Scan for the cell matching the given text and deliver its (x, y) coordinate at center. 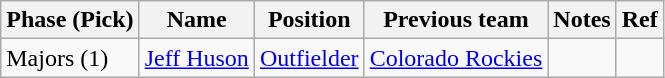
Previous team (456, 20)
Notes (582, 20)
Name (196, 20)
Phase (Pick) (70, 20)
Majors (1) (70, 58)
Outfielder (309, 58)
Ref (640, 20)
Colorado Rockies (456, 58)
Position (309, 20)
Jeff Huson (196, 58)
